Return (X, Y) of the center of cell containing provided text 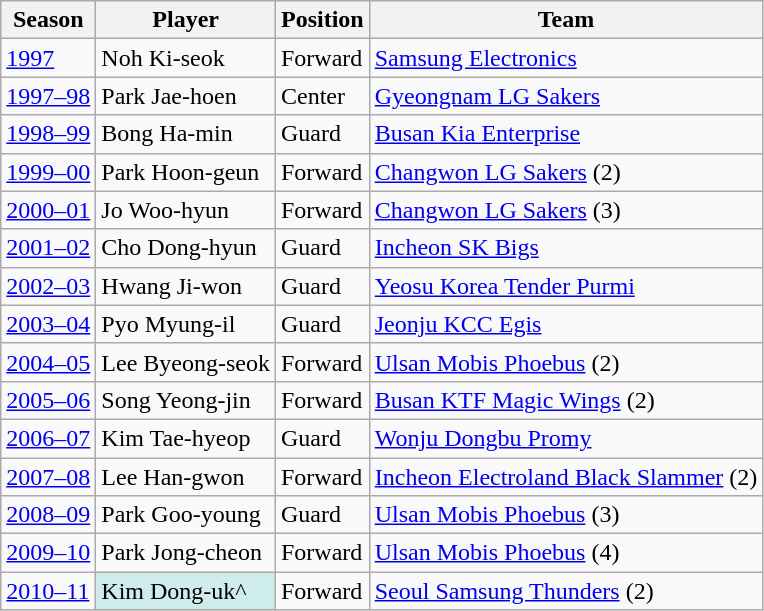
Kim Dong-uk^ (186, 591)
Season (48, 20)
2008–09 (48, 515)
Changwon LG Sakers (2) (566, 172)
Lee Han-gwon (186, 477)
Incheon SK Bigs (566, 248)
Team (566, 20)
Park Goo-young (186, 515)
Park Jong-cheon (186, 553)
2005–06 (48, 400)
2006–07 (48, 438)
2000–01 (48, 210)
2004–05 (48, 362)
Player (186, 20)
Ulsan Mobis Phoebus (3) (566, 515)
Busan KTF Magic Wings (2) (566, 400)
Center (322, 96)
Incheon Electroland Black Slammer (2) (566, 477)
1997–98 (48, 96)
Seoul Samsung Thunders (2) (566, 591)
Yeosu Korea Tender Purmi (566, 286)
Jo Woo-hyun (186, 210)
Ulsan Mobis Phoebus (4) (566, 553)
Gyeongnam LG Sakers (566, 96)
Park Jae-hoen (186, 96)
Song Yeong-jin (186, 400)
Busan Kia Enterprise (566, 134)
2003–04 (48, 324)
Kim Tae-hyeop (186, 438)
1999–00 (48, 172)
Noh Ki-seok (186, 58)
Lee Byeong-seok (186, 362)
Bong Ha-min (186, 134)
2007–08 (48, 477)
Ulsan Mobis Phoebus (2) (566, 362)
Hwang Ji-won (186, 286)
1998–99 (48, 134)
2010–11 (48, 591)
Position (322, 20)
2009–10 (48, 553)
1997 (48, 58)
Cho Dong-hyun (186, 248)
Samsung Electronics (566, 58)
Jeonju KCC Egis (566, 324)
Changwon LG Sakers (3) (566, 210)
2002–03 (48, 286)
Wonju Dongbu Promy (566, 438)
Park Hoon-geun (186, 172)
2001–02 (48, 248)
Pyo Myung-il (186, 324)
